Capture the cell that displays the provided text and extract its (X, Y) central coordinate. 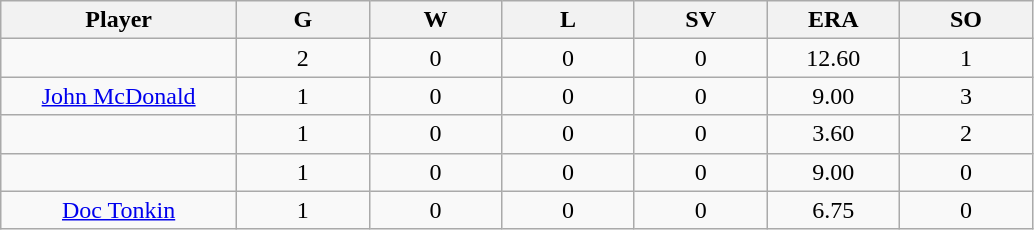
SV (700, 20)
Player (119, 20)
3.60 (834, 134)
12.60 (834, 58)
SO (966, 20)
W (436, 20)
ERA (834, 20)
3 (966, 96)
L (568, 20)
John McDonald (119, 96)
6.75 (834, 210)
Doc Tonkin (119, 210)
G (304, 20)
